Extract the (X, Y) coordinate from the center of the cell holding the provided text.  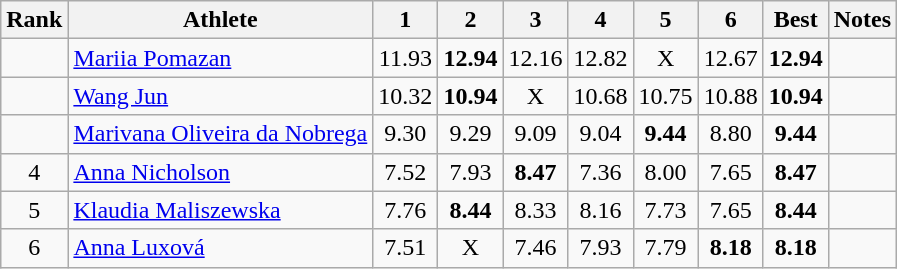
Wang Jun (220, 96)
Mariia Pomazan (220, 58)
10.88 (730, 96)
8.16 (600, 210)
9.29 (470, 134)
9.30 (406, 134)
Anna Luxová (220, 248)
Klaudia Maliszewska (220, 210)
7.79 (666, 248)
9.09 (536, 134)
3 (536, 20)
8.33 (536, 210)
12.67 (730, 58)
10.32 (406, 96)
Notes (862, 20)
7.73 (666, 210)
11.93 (406, 58)
Athlete (220, 20)
8.80 (730, 134)
7.51 (406, 248)
Rank (34, 20)
7.52 (406, 172)
Best (796, 20)
12.82 (600, 58)
9.04 (600, 134)
10.68 (600, 96)
7.76 (406, 210)
Anna Nicholson (220, 172)
12.16 (536, 58)
Marivana Oliveira da Nobrega (220, 134)
7.46 (536, 248)
2 (470, 20)
1 (406, 20)
8.00 (666, 172)
7.36 (600, 172)
10.75 (666, 96)
